Pinpoint the cell where the given text exists, returning its (X, Y) midpoint coordinate. 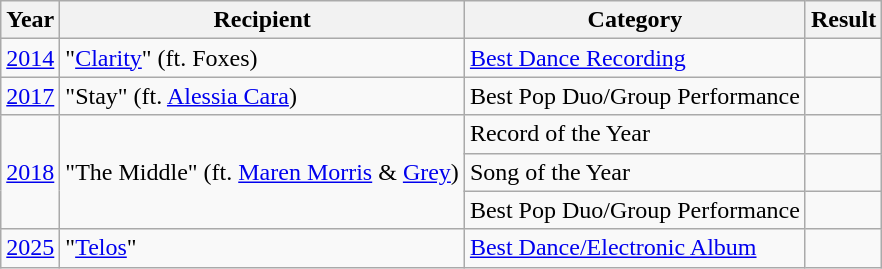
Song of the Year (634, 172)
2017 (30, 96)
2018 (30, 172)
Best Dance/Electronic Album (634, 248)
"Telos" (262, 248)
Record of the Year (634, 134)
Result (843, 20)
Recipient (262, 20)
"The Middle" (ft. Maren Morris & Grey) (262, 172)
2014 (30, 58)
"Stay" (ft. Alessia Cara) (262, 96)
"Clarity" (ft. Foxes) (262, 58)
2025 (30, 248)
Category (634, 20)
Best Dance Recording (634, 58)
Year (30, 20)
